Provide the [X, Y] coordinate of the cell's center where the given text is located.  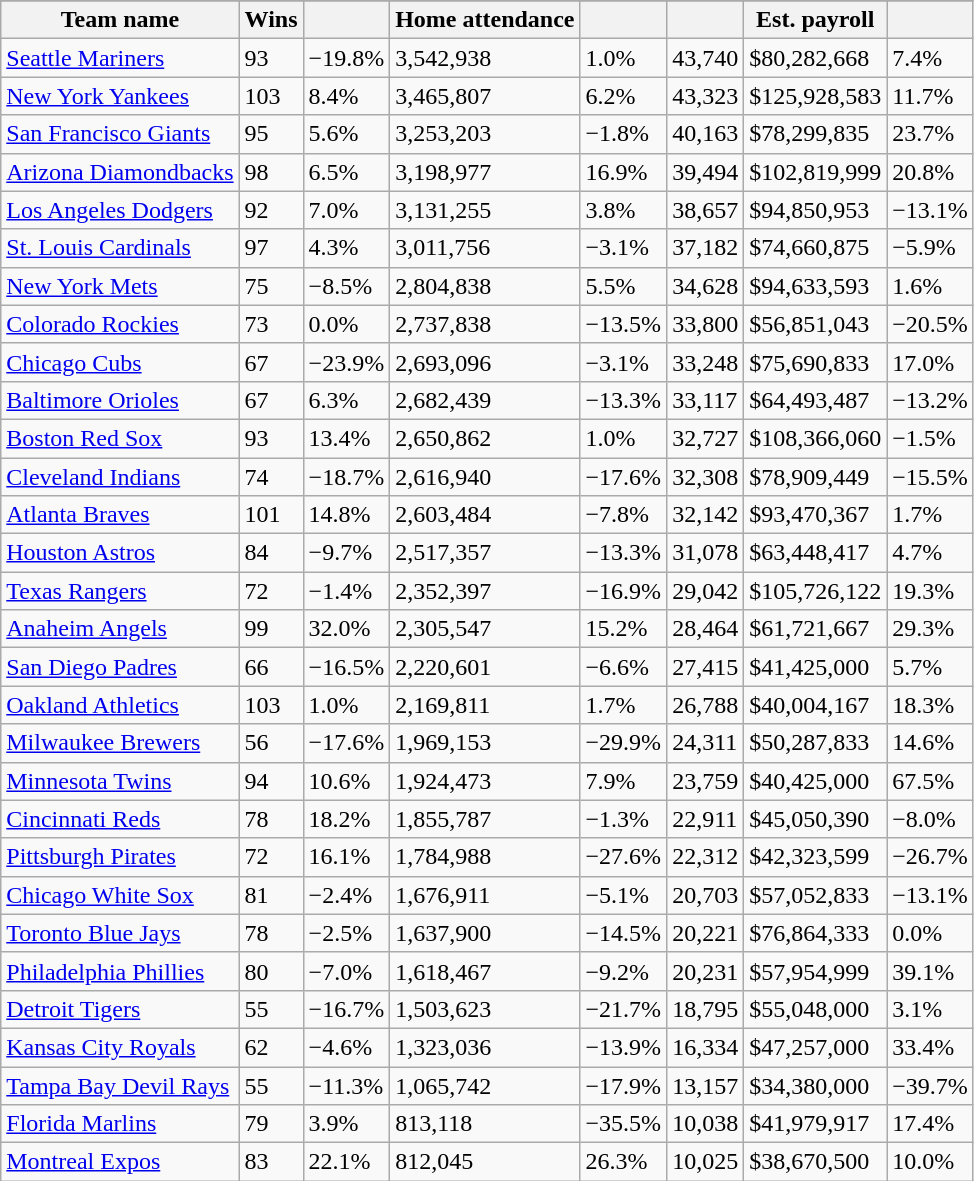
$93,470,367 [816, 515]
17.0% [930, 362]
66 [271, 667]
−7.8% [624, 515]
Philadelphia Phillies [120, 971]
26,788 [706, 705]
3,542,938 [485, 58]
20.8% [930, 172]
Wins [271, 20]
Tampa Bay Devil Rays [120, 1085]
Minnesota Twins [120, 781]
−8.5% [346, 286]
32.0% [346, 629]
$57,052,833 [816, 895]
20,703 [706, 895]
11.7% [930, 96]
79 [271, 1124]
$74,660,875 [816, 248]
−11.3% [346, 1085]
813,118 [485, 1124]
$105,726,122 [816, 591]
$34,380,000 [816, 1085]
$80,282,668 [816, 58]
−23.9% [346, 362]
7.4% [930, 58]
San Diego Padres [120, 667]
$78,299,835 [816, 134]
Milwaukee Brewers [120, 743]
−1.8% [624, 134]
3,198,977 [485, 172]
$41,425,000 [816, 667]
2,650,862 [485, 438]
Colorado Rockies [120, 324]
Chicago White Sox [120, 895]
$41,979,917 [816, 1124]
Team name [120, 20]
6.2% [624, 96]
−1.4% [346, 591]
3.9% [346, 1124]
$75,690,833 [816, 362]
1,637,900 [485, 933]
32,727 [706, 438]
2,220,601 [485, 667]
−35.5% [624, 1124]
31,078 [706, 553]
Montreal Expos [120, 1162]
−6.6% [624, 667]
14.6% [930, 743]
−15.5% [930, 477]
−18.7% [346, 477]
$64,493,487 [816, 400]
Pittsburgh Pirates [120, 857]
−2.5% [346, 933]
10,038 [706, 1124]
$108,366,060 [816, 438]
95 [271, 134]
$55,048,000 [816, 1009]
$47,257,000 [816, 1047]
3,131,255 [485, 210]
19.3% [930, 591]
75 [271, 286]
3,465,807 [485, 96]
2,682,439 [485, 400]
Seattle Mariners [120, 58]
10.0% [930, 1162]
4.3% [346, 248]
33.4% [930, 1047]
97 [271, 248]
99 [271, 629]
29.3% [930, 629]
2,737,838 [485, 324]
1,618,467 [485, 971]
10.6% [346, 781]
$42,323,599 [816, 857]
812,045 [485, 1162]
14.8% [346, 515]
23.7% [930, 134]
5.6% [346, 134]
Detroit Tigers [120, 1009]
$102,819,999 [816, 172]
16.1% [346, 857]
40,163 [706, 134]
Chicago Cubs [120, 362]
Cleveland Indians [120, 477]
Home attendance [485, 20]
Oakland Athletics [120, 705]
−13.9% [624, 1047]
Baltimore Orioles [120, 400]
84 [271, 553]
56 [271, 743]
29,042 [706, 591]
1,924,473 [485, 781]
Est. payroll [816, 20]
New York Yankees [120, 96]
−16.5% [346, 667]
43,323 [706, 96]
13.4% [346, 438]
33,248 [706, 362]
74 [271, 477]
5.7% [930, 667]
Kansas City Royals [120, 1047]
27,415 [706, 667]
−1.3% [624, 819]
20,221 [706, 933]
Boston Red Sox [120, 438]
39,494 [706, 172]
34,628 [706, 286]
1,855,787 [485, 819]
−17.9% [624, 1085]
2,693,096 [485, 362]
−16.7% [346, 1009]
Houston Astros [120, 553]
−8.0% [930, 819]
16.9% [624, 172]
92 [271, 210]
37,182 [706, 248]
−9.2% [624, 971]
−27.6% [624, 857]
16,334 [706, 1047]
22,312 [706, 857]
6.5% [346, 172]
26.3% [624, 1162]
3,011,756 [485, 248]
$56,851,043 [816, 324]
18,795 [706, 1009]
Los Angeles Dodgers [120, 210]
−20.5% [930, 324]
$94,633,593 [816, 286]
$45,050,390 [816, 819]
7.9% [624, 781]
$38,670,500 [816, 1162]
−16.9% [624, 591]
−9.7% [346, 553]
38,657 [706, 210]
33,800 [706, 324]
22.1% [346, 1162]
13,157 [706, 1085]
101 [271, 515]
−4.6% [346, 1047]
−2.4% [346, 895]
1,676,911 [485, 895]
San Francisco Giants [120, 134]
20,231 [706, 971]
4.7% [930, 553]
2,169,811 [485, 705]
81 [271, 895]
−5.1% [624, 895]
−5.9% [930, 248]
18.3% [930, 705]
83 [271, 1162]
28,464 [706, 629]
3.8% [624, 210]
23,759 [706, 781]
24,311 [706, 743]
−7.0% [346, 971]
2,603,484 [485, 515]
St. Louis Cardinals [120, 248]
−14.5% [624, 933]
1.6% [930, 286]
43,740 [706, 58]
1,969,153 [485, 743]
1,784,988 [485, 857]
62 [271, 1047]
Arizona Diamondbacks [120, 172]
Texas Rangers [120, 591]
$40,425,000 [816, 781]
−39.7% [930, 1085]
32,142 [706, 515]
Cincinnati Reds [120, 819]
$57,954,999 [816, 971]
73 [271, 324]
−13.2% [930, 400]
6.3% [346, 400]
94 [271, 781]
−26.7% [930, 857]
$125,928,583 [816, 96]
7.0% [346, 210]
$94,850,953 [816, 210]
$50,287,833 [816, 743]
98 [271, 172]
1,065,742 [485, 1085]
$78,909,449 [816, 477]
22,911 [706, 819]
$61,721,667 [816, 629]
3,253,203 [485, 134]
1,323,036 [485, 1047]
Anaheim Angels [120, 629]
1,503,623 [485, 1009]
−21.7% [624, 1009]
−1.5% [930, 438]
8.4% [346, 96]
2,305,547 [485, 629]
17.4% [930, 1124]
−29.9% [624, 743]
−13.5% [624, 324]
$40,004,167 [816, 705]
New York Mets [120, 286]
10,025 [706, 1162]
80 [271, 971]
2,352,397 [485, 591]
3.1% [930, 1009]
33,117 [706, 400]
5.5% [624, 286]
67.5% [930, 781]
2,517,357 [485, 553]
−19.8% [346, 58]
2,616,940 [485, 477]
32,308 [706, 477]
Florida Marlins [120, 1124]
2,804,838 [485, 286]
$76,864,333 [816, 933]
39.1% [930, 971]
Atlanta Braves [120, 515]
Toronto Blue Jays [120, 933]
$63,448,417 [816, 553]
18.2% [346, 819]
15.2% [624, 629]
